Search for the cell housing the specified text and yield its (X, Y) center coordinate. 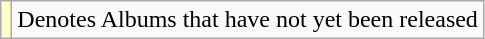
Denotes Albums that have not yet been released (248, 20)
